For the text-containing cell, return its midpoint in (x, y) coordinate format. 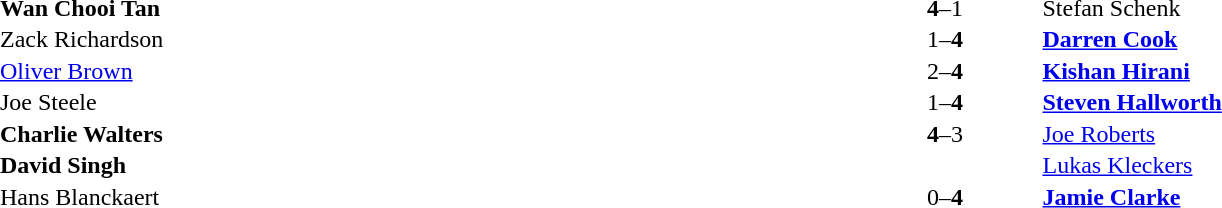
4–3 (944, 134)
2–4 (944, 71)
